Locate the cell with the specified text and output its (x, y) center coordinate. 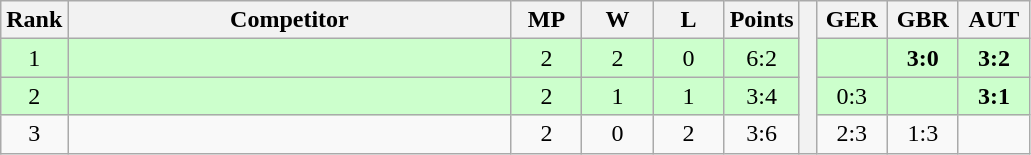
3:1 (994, 96)
3:0 (922, 58)
MP (546, 20)
L (688, 20)
2:3 (852, 134)
3:4 (762, 96)
0:3 (852, 96)
3 (34, 134)
Points (762, 20)
Rank (34, 20)
3:2 (994, 58)
GER (852, 20)
AUT (994, 20)
6:2 (762, 58)
3:6 (762, 134)
W (618, 20)
Competitor (290, 20)
1:3 (922, 134)
GBR (922, 20)
